Identify which cell holds the provided text, then report its [x, y] central coordinate. 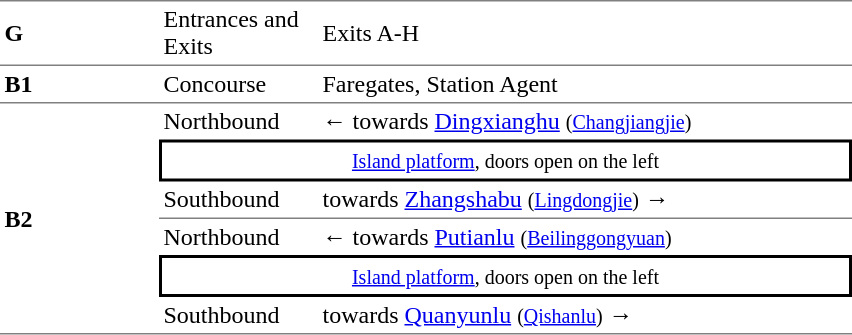
Faregates, Station Agent [585, 85]
← towards Putianlu (Beilinggongyuan) [585, 237]
← towards Dingxianghu (Changjiangjie) [585, 122]
B2 [80, 220]
Exits A-H [585, 33]
Entrances and Exits [238, 33]
Concourse [238, 85]
towards Zhangshabu (Lingdongjie) → [585, 201]
B1 [80, 85]
towards Quanyunlu (Qishanlu) → [585, 316]
G [80, 33]
